From the cell containing the given text, extract its center point as [X, Y] coordinate. 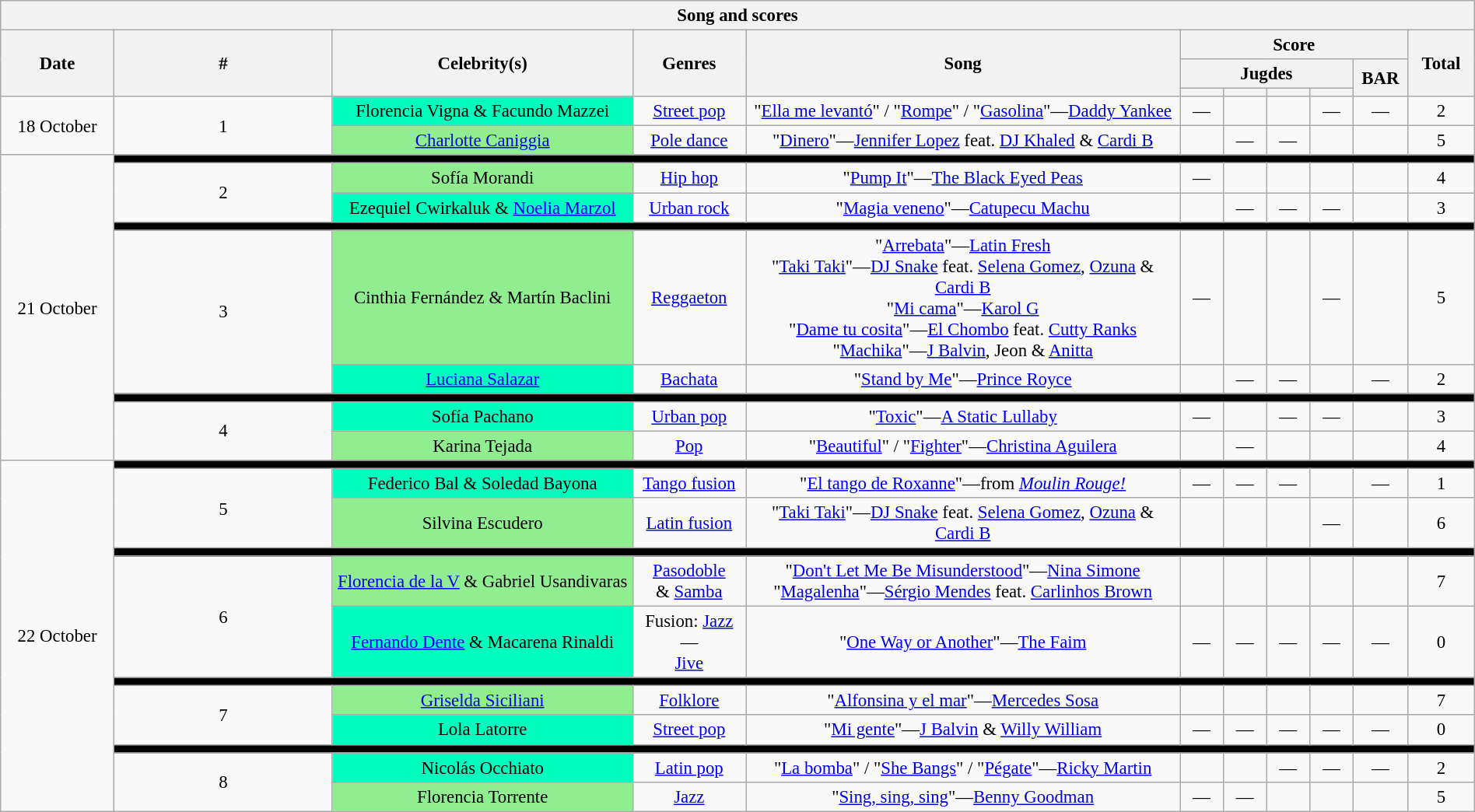
Sofía Morandi [482, 178]
Jugdes [1267, 74]
Song and scores [737, 16]
Date [58, 64]
BAR [1380, 78]
Cinthia Fernández & Martín Baclini [482, 297]
Urban pop [689, 417]
Reggaeton [689, 297]
"Taki Taki"—DJ Snake feat. Selena Gomez, Ozuna & Cardi B [963, 523]
Fernando Dente & Macarena Rinaldi [482, 642]
"Sing, sing, sing"—Benny Goodman [963, 796]
Lola Latorre [482, 730]
"Dinero"—Jennifer Lopez feat. DJ Khaled & Cardi B [963, 141]
Latin pop [689, 768]
Nicolás Occhiato [482, 768]
Florencia Torrente [482, 796]
# [222, 64]
Genres [689, 64]
"Mi gente"—J Balvin & Willy William [963, 730]
"Ella me levantó" / "Rompe" / "Gasolina"—Daddy Yankee [963, 111]
"Stand by Me"—Prince Royce [963, 379]
Charlotte Caniggia [482, 141]
Florencia Vigna & Facundo Mazzei [482, 111]
Florencia de la V & Gabriel Usandivaras [482, 582]
"One Way or Another"—The Faim [963, 642]
"Pump It"—The Black Eyed Peas [963, 178]
Tango fusion [689, 483]
Latin fusion [689, 523]
"La bomba" / "She Bangs" / "Pégate"—Ricky Martin [963, 768]
"El tango de Roxanne"—from Moulin Rouge! [963, 483]
Song [963, 64]
Karina Tejada [482, 446]
Score [1295, 45]
18 October [58, 126]
"Beautiful" / "Fighter"—Christina Aguilera [963, 446]
Hip hop [689, 178]
8 [222, 782]
Total [1442, 64]
Celebrity(s) [482, 64]
Pop [689, 446]
Ezequiel Cwirkaluk & Noelia Marzol [482, 208]
Federico Bal & Soledad Bayona [482, 483]
"Alfonsina y el mar"—Mercedes Sosa [963, 701]
Bachata [689, 379]
21 October [58, 308]
Griselda Siciliani [482, 701]
Pole dance [689, 141]
Fusion: Jazz—Jive [689, 642]
Luciana Salazar [482, 379]
"Magia veneno"—Catupecu Machu [963, 208]
Urban rock [689, 208]
Jazz [689, 796]
"Toxic"—A Static Lullaby [963, 417]
22 October [58, 636]
Folklore [689, 701]
"Don't Let Me Be Misunderstood"—Nina Simone"Magalenha"—Sérgio Mendes feat. Carlinhos Brown [963, 582]
Silvina Escudero [482, 523]
Sofía Pachano [482, 417]
Pasodoble& Samba [689, 582]
